Identify which cell holds the provided text, then report its (X, Y) central coordinate. 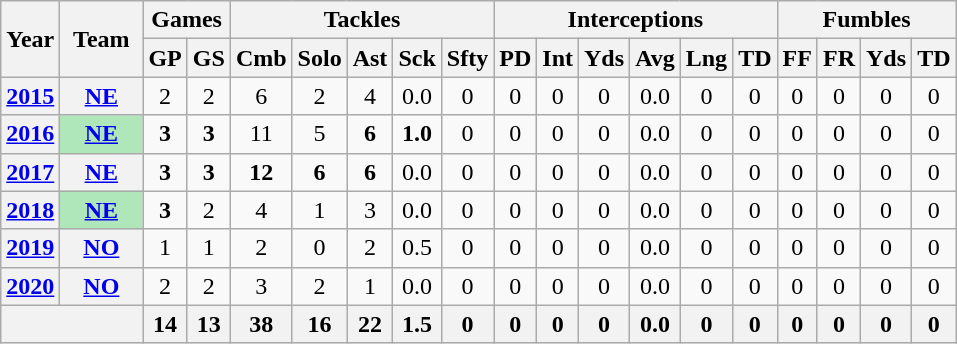
Ast (370, 58)
Sfty (467, 58)
Games (186, 20)
2017 (30, 172)
Int (558, 58)
2020 (30, 286)
Avg (656, 58)
14 (165, 324)
GS (208, 58)
PD (516, 58)
11 (261, 134)
Cmb (261, 58)
Solo (320, 58)
2018 (30, 210)
GP (165, 58)
2015 (30, 96)
1.5 (417, 324)
13 (208, 324)
Interceptions (636, 20)
Fumbles (866, 20)
5 (320, 134)
Tackles (362, 20)
FR (838, 58)
12 (261, 172)
Year (30, 39)
16 (320, 324)
2019 (30, 248)
22 (370, 324)
FF (797, 58)
1.0 (417, 134)
38 (261, 324)
Lng (706, 58)
0.5 (417, 248)
2016 (30, 134)
Team (102, 39)
Sck (417, 58)
